Detect which cell encompasses the target text, then output its (X, Y) center coordinate. 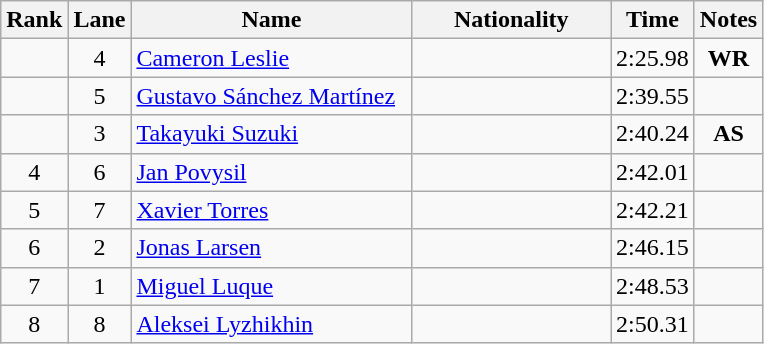
2:50.31 (653, 324)
2:39.55 (653, 96)
Miguel Luque (272, 286)
Gustavo Sánchez Martínez (272, 96)
2:25.98 (653, 58)
Aleksei Lyzhikhin (272, 324)
2 (100, 248)
2:48.53 (653, 286)
Cameron Leslie (272, 58)
2:42.01 (653, 172)
Takayuki Suzuki (272, 134)
1 (100, 286)
Jonas Larsen (272, 248)
WR (728, 58)
Notes (728, 20)
Nationality (512, 20)
Time (653, 20)
2:46.15 (653, 248)
Rank (34, 20)
Name (272, 20)
Jan Povysil (272, 172)
Xavier Torres (272, 210)
2:40.24 (653, 134)
2:42.21 (653, 210)
AS (728, 134)
3 (100, 134)
Lane (100, 20)
